Capture the cell that displays the provided text and extract its (X, Y) central coordinate. 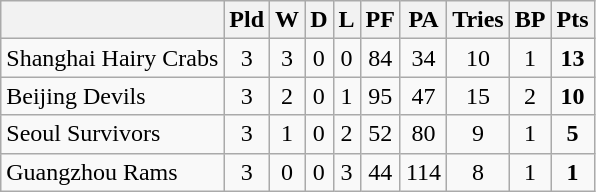
W (288, 20)
Seoul Survivors (112, 134)
44 (380, 172)
13 (572, 58)
95 (380, 96)
Beijing Devils (112, 96)
Tries (478, 20)
L (346, 20)
Guangzhou Rams (112, 172)
52 (380, 134)
D (319, 20)
Pts (572, 20)
80 (423, 134)
PF (380, 20)
84 (380, 58)
5 (572, 134)
8 (478, 172)
34 (423, 58)
Shanghai Hairy Crabs (112, 58)
47 (423, 96)
15 (478, 96)
114 (423, 172)
PA (423, 20)
Pld (247, 20)
9 (478, 134)
BP (530, 20)
